Locate the cell with the specified text and output its [X, Y] center coordinate. 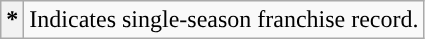
* [12, 20]
Indicates single-season franchise record. [224, 20]
